Locate the cell with the specified text and output its [X, Y] center coordinate. 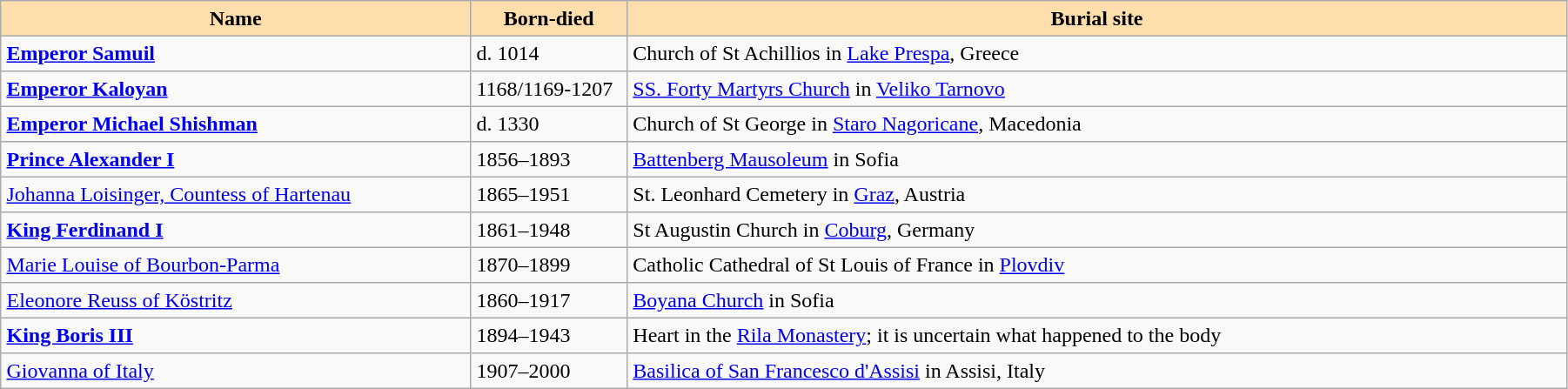
Church of St Achillios in Lake Prespa, Greece [1097, 53]
King Ferdinand I [236, 230]
Emperor Kaloyan [236, 89]
1860–1917 [549, 300]
1168/1169-1207 [549, 89]
Name [236, 18]
Born-died [549, 18]
Marie Louise of Bourbon-Parma [236, 265]
Emperor Samuil [236, 53]
d. 1014 [549, 53]
1856–1893 [549, 159]
Church of St George in Staro Nagoricane, Macedonia [1097, 124]
Catholic Cathedral of St Louis of France in Plovdiv [1097, 265]
Boyana Church in Sofia [1097, 300]
1894–1943 [549, 335]
Prince Alexander I [236, 159]
1907–2000 [549, 371]
d. 1330 [549, 124]
1865–1951 [549, 194]
Johanna Loisinger, Countess of Hartenau [236, 194]
Burial site [1097, 18]
SS. Forty Martyrs Church in Veliko Tarnovo [1097, 89]
1861–1948 [549, 230]
Eleonore Reuss of Köstritz [236, 300]
1870–1899 [549, 265]
Basilica of San Francesco d'Assisi in Assisi, Italy [1097, 371]
Battenberg Mausoleum in Sofia [1097, 159]
King Boris III [236, 335]
Giovanna of Italy [236, 371]
St. Leonhard Cemetery in Graz, Austria [1097, 194]
St Augustin Church in Coburg, Germany [1097, 230]
Heart in the Rila Monastery; it is uncertain what happened to the body [1097, 335]
Emperor Michael Shishman [236, 124]
